Return the (x, y) coordinate for the center point of the cell that contains the specified text.  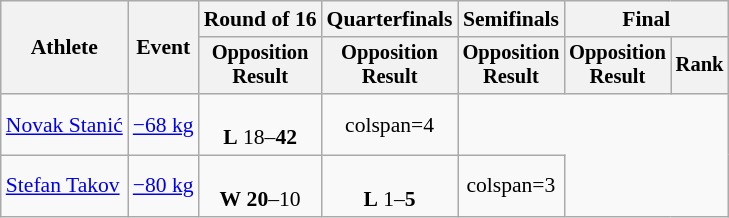
−80 kg (164, 186)
Rank (700, 66)
Round of 16 (260, 19)
Athlete (64, 48)
Event (164, 48)
Novak Stanić (64, 124)
Final (646, 19)
Stefan Takov (64, 186)
colspan=4 (390, 124)
W 20–10 (260, 186)
Semifinals (512, 19)
L 18–42 (260, 124)
L 1–5 (390, 186)
Quarterfinals (390, 19)
−68 kg (164, 124)
colspan=3 (512, 186)
